From the cell containing the given text, extract its center point as (x, y) coordinate. 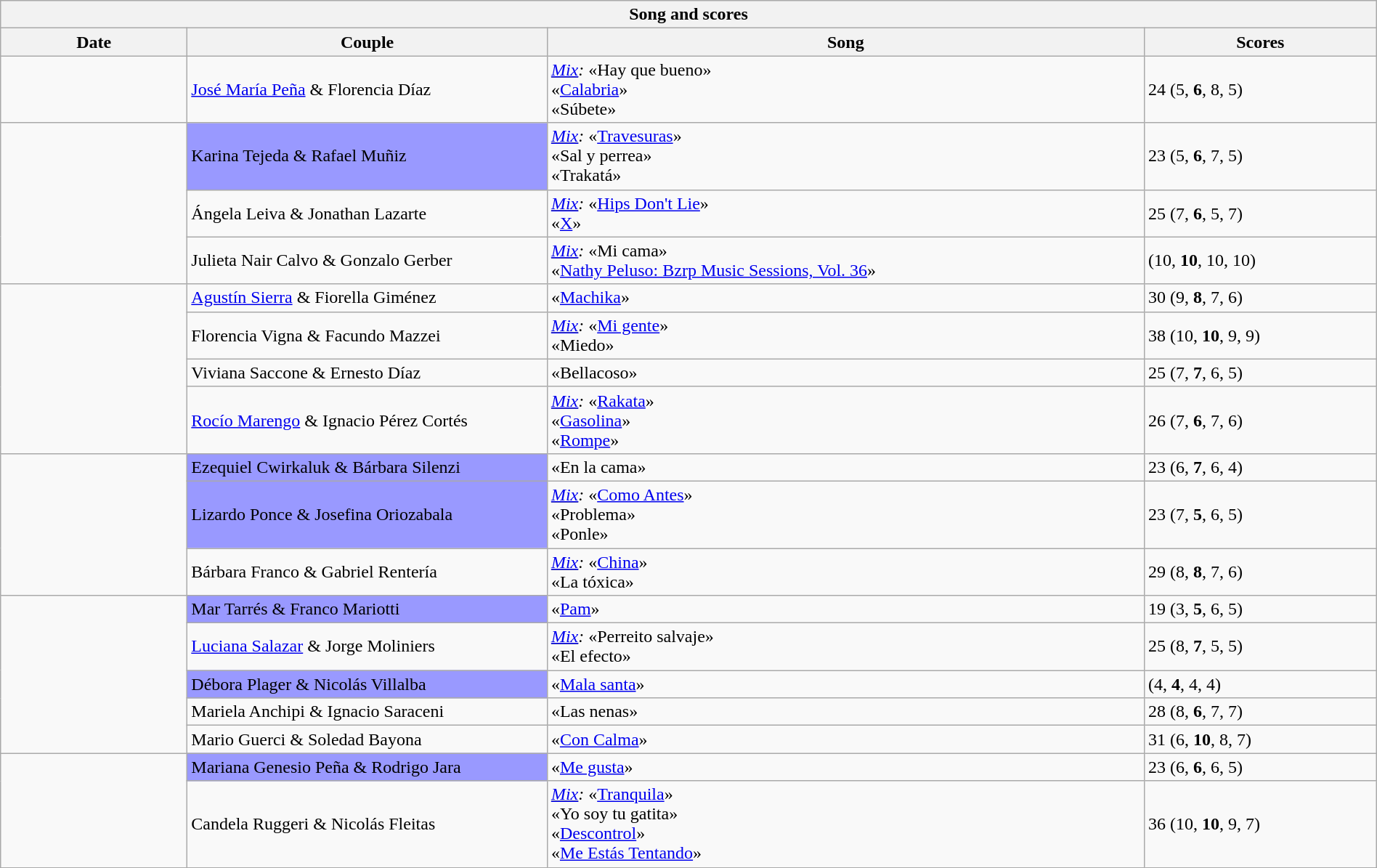
(4, 4, 4, 4) (1260, 684)
Mix: «Rakata» «Gasolina» «Rompe» (845, 420)
23 (5, 6, 7, 5) (1260, 156)
Bárbara Franco & Gabriel Rentería (367, 571)
Agustín Sierra & Fiorella Giménez (367, 298)
28 (8, 6, 7, 7) (1260, 712)
«Mala santa» (845, 684)
Karina Tejeda & Rafael Muñiz (367, 156)
Ezequiel Cwirkaluk & Bárbara Silenzi (367, 467)
Couple (367, 42)
Song and scores (688, 15)
24 (5, 6, 8, 5) (1260, 89)
«Con Calma» (845, 739)
19 (3, 5, 6, 5) (1260, 609)
Mar Tarrés & Franco Mariotti (367, 609)
Mariela Anchipi & Ignacio Saraceni (367, 712)
38 (10, 10, 9, 9) (1260, 336)
«Las nenas» (845, 712)
Mix: «Mi gente» «Miedo» (845, 336)
Mario Guerci & Soledad Bayona (367, 739)
Mix: «Como Antes» «Problema» «Ponle» (845, 514)
«En la cama» (845, 467)
«Pam» (845, 609)
26 (7, 6, 7, 6) (1260, 420)
25 (7, 7, 6, 5) (1260, 373)
30 (9, 8, 7, 6) (1260, 298)
Mariana Genesio Peña & Rodrigo Jara (367, 767)
«Machika» (845, 298)
Mix: «Hips Don't Lie» «X» (845, 214)
Song (845, 42)
36 (10, 10, 9, 7) (1260, 824)
23 (7, 5, 6, 5) (1260, 514)
25 (7, 6, 5, 7) (1260, 214)
29 (8, 8, 7, 6) (1260, 571)
Date (94, 42)
(10, 10, 10, 10) (1260, 260)
Ángela Leiva & Jonathan Lazarte (367, 214)
«Bellacoso» (845, 373)
23 (6, 7, 6, 4) (1260, 467)
«Me gusta» (845, 767)
25 (8, 7, 5, 5) (1260, 646)
23 (6, 6, 6, 5) (1260, 767)
31 (6, 10, 8, 7) (1260, 739)
José María Peña & Florencia Díaz (367, 89)
Mix: «China» «La tóxica» (845, 571)
Lizardo Ponce & Josefina Oriozabala (367, 514)
Rocío Marengo & Ignacio Pérez Cortés (367, 420)
Florencia Vigna & Facundo Mazzei (367, 336)
Viviana Saccone & Ernesto Díaz (367, 373)
Luciana Salazar & Jorge Moliniers (367, 646)
Mix: «Travesuras» «Sal y perrea» «Trakatá» (845, 156)
Scores (1260, 42)
Candela Ruggeri & Nicolás Fleitas (367, 824)
Mix: «Mi cama» «Nathy Peluso: Bzrp Music Sessions, Vol. 36» (845, 260)
Mix: «Tranquila» «Yo soy tu gatita» «Descontrol» «Me Estás Tentando» (845, 824)
Mix: «Hay que bueno» «Calabria» «Súbete» (845, 89)
Julieta Nair Calvo & Gonzalo Gerber (367, 260)
Débora Plager & Nicolás Villalba (367, 684)
Mix: «Perreito salvaje» «El efecto» (845, 646)
